Provide the (x, y) coordinate of the cell's center where the given text is located.  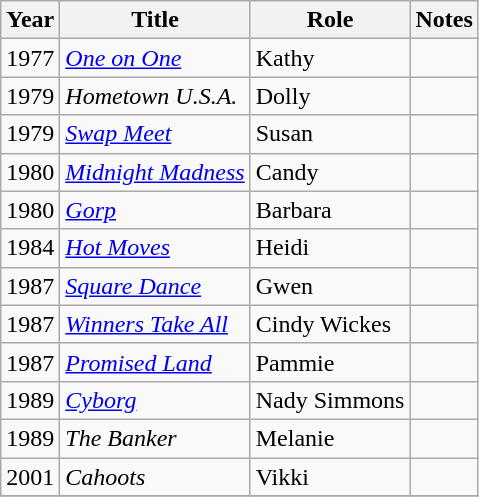
Cyborg (155, 400)
Melanie (330, 438)
Title (155, 20)
1977 (30, 58)
Cahoots (155, 477)
Kathy (330, 58)
Barbara (330, 210)
Winners Take All (155, 324)
Notes (444, 20)
1984 (30, 248)
Swap Meet (155, 134)
2001 (30, 477)
The Banker (155, 438)
Hot Moves (155, 248)
Hometown U.S.A. (155, 96)
Candy (330, 172)
Susan (330, 134)
Pammie (330, 362)
One on One (155, 58)
Nady Simmons (330, 400)
Midnight Madness (155, 172)
Vikki (330, 477)
Promised Land (155, 362)
Dolly (330, 96)
Heidi (330, 248)
Year (30, 20)
Square Dance (155, 286)
Gwen (330, 286)
Role (330, 20)
Cindy Wickes (330, 324)
Gorp (155, 210)
